Return the (X, Y) coordinate for the center point of the cell that contains the specified text.  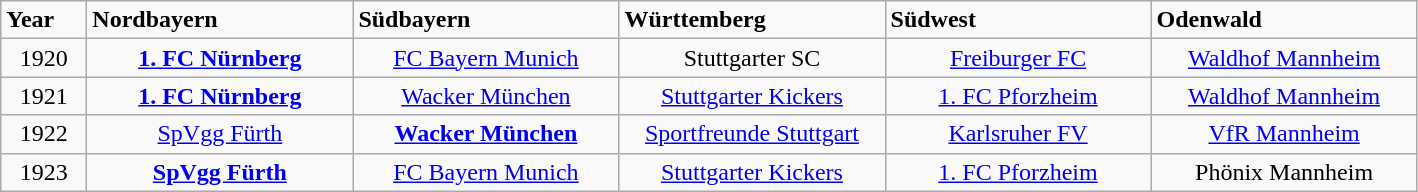
VfR Mannheim (1284, 134)
Südbayern (486, 20)
1922 (44, 134)
Nordbayern (220, 20)
1923 (44, 172)
Württemberg (752, 20)
Phönix Mannheim (1284, 172)
1921 (44, 96)
Karlsruher FV (1018, 134)
Freiburger FC (1018, 58)
Südwest (1018, 20)
Year (44, 20)
Sportfreunde Stuttgart (752, 134)
Stuttgarter SC (752, 58)
1920 (44, 58)
Odenwald (1284, 20)
